Identify which cell holds the provided text, then report its (x, y) central coordinate. 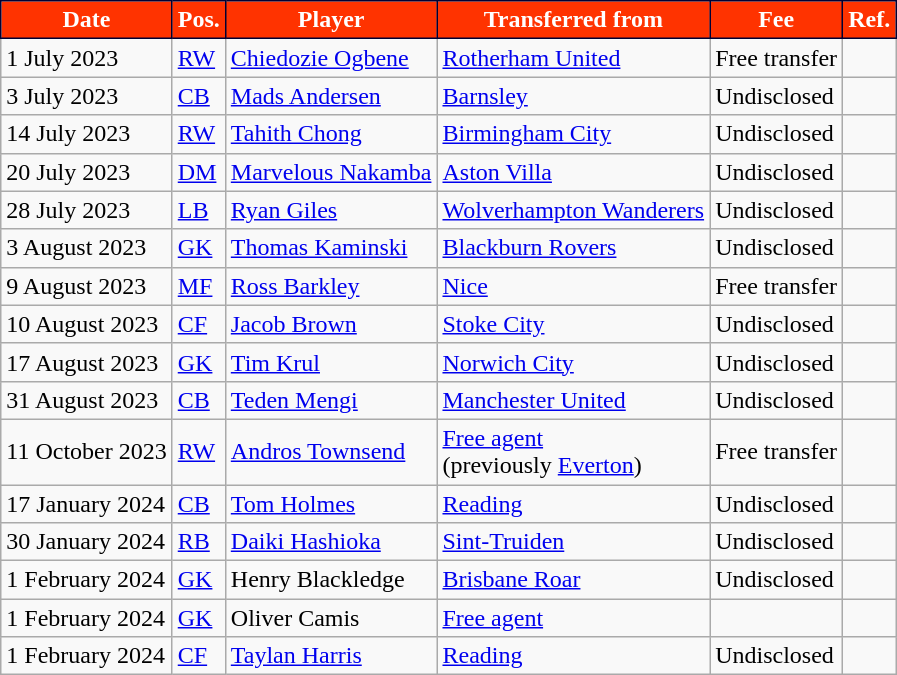
Thomas Kaminski (331, 248)
31 August 2023 (86, 400)
Tim Krul (331, 362)
Chiedozie Ogbene (331, 58)
Marvelous Nakamba (331, 172)
DM (198, 172)
Taylan Harris (331, 656)
Andros Townsend (331, 452)
20 July 2023 (86, 172)
Tahith Chong (331, 134)
Wolverhampton Wanderers (574, 210)
Stoke City (574, 324)
Mads Andersen (331, 96)
28 July 2023 (86, 210)
Tom Holmes (331, 503)
10 August 2023 (86, 324)
30 January 2024 (86, 542)
Oliver Camis (331, 618)
Daiki Hashioka (331, 542)
MF (198, 286)
17 August 2023 (86, 362)
Barnsley (574, 96)
Blackburn Rovers (574, 248)
9 August 2023 (86, 286)
Rotherham United (574, 58)
1 July 2023 (86, 58)
Transferred from (574, 20)
14 July 2023 (86, 134)
Birmingham City (574, 134)
Sint-Truiden (574, 542)
Pos. (198, 20)
Ryan Giles (331, 210)
Date (86, 20)
Norwich City (574, 362)
Ref. (870, 20)
Brisbane Roar (574, 580)
Henry Blackledge (331, 580)
Manchester United (574, 400)
RB (198, 542)
3 August 2023 (86, 248)
17 January 2024 (86, 503)
Nice (574, 286)
Jacob Brown (331, 324)
3 July 2023 (86, 96)
Player (331, 20)
Ross Barkley (331, 286)
LB (198, 210)
Free agent(previously Everton) (574, 452)
11 October 2023 (86, 452)
Teden Mengi (331, 400)
Fee (776, 20)
Aston Villa (574, 172)
Free agent (574, 618)
